Scan for the cell matching the given text and deliver its [X, Y] coordinate at center. 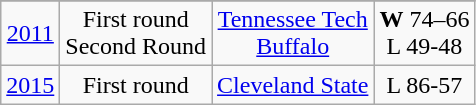
2015 [30, 85]
First roundSecond Round [136, 34]
Cleveland State [293, 85]
2011 [30, 34]
Tennessee Tech Buffalo [293, 34]
L 86-57 [424, 85]
First round [136, 85]
W 74–66L 49-48 [424, 34]
